Detect which cell encompasses the target text, then output its (x, y) center coordinate. 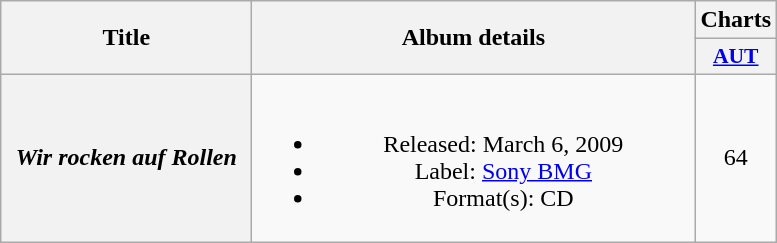
Released: March 6, 2009Label: Sony BMGFormat(s): CD (474, 158)
Wir rocken auf Rollen (126, 158)
AUT (736, 57)
Album details (474, 38)
Charts (736, 20)
64 (736, 158)
Title (126, 38)
